Locate the cell with the specified text and output its (X, Y) center coordinate. 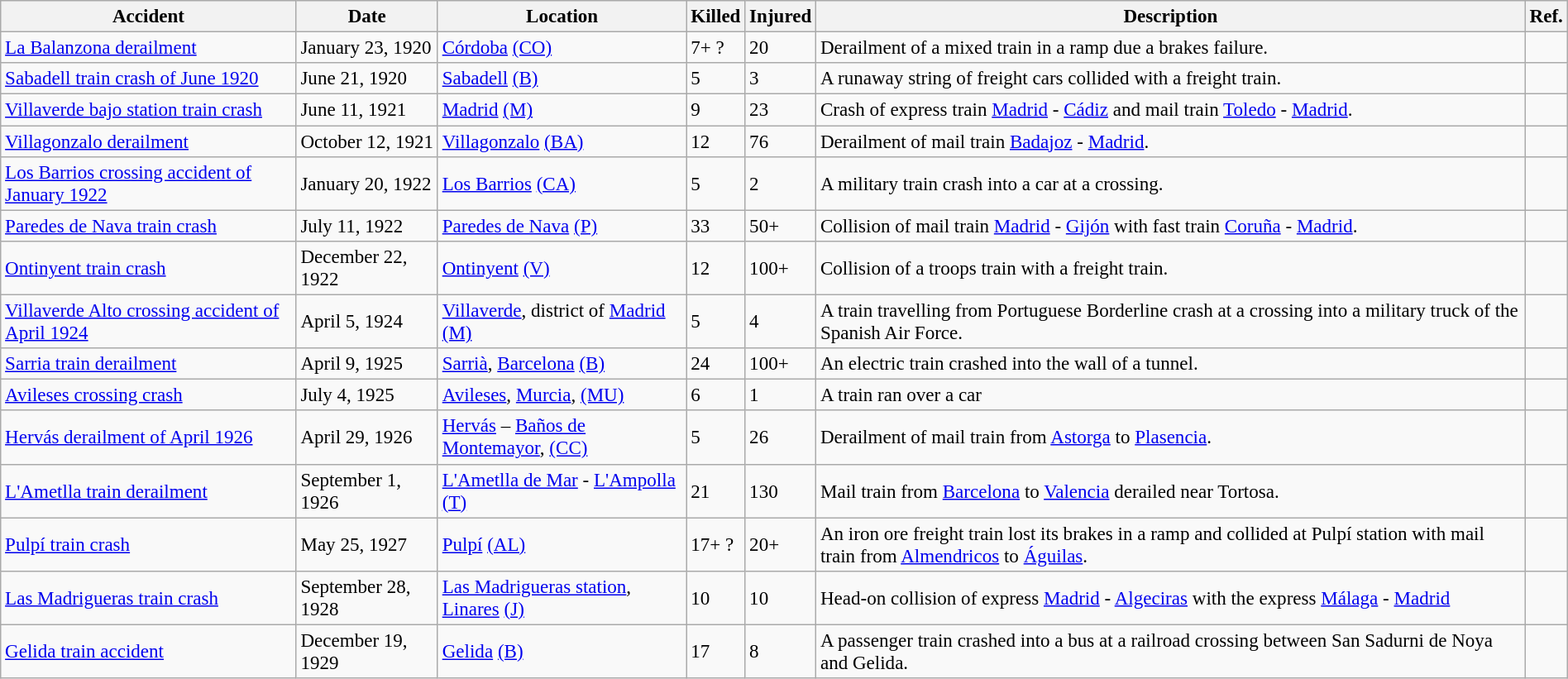
Paredes de Nava (P) (562, 226)
Pulpí (AL) (562, 544)
July 4, 1925 (367, 395)
Injured (781, 17)
17 (716, 652)
130 (781, 491)
December 22, 1922 (367, 268)
Killed (716, 17)
Los Barrios (CA) (562, 184)
24 (716, 364)
June 11, 1921 (367, 110)
50+ (781, 226)
26 (781, 438)
September 1, 1926 (367, 491)
Las Madrigueras train crash (149, 599)
Los Barrios crossing accident of January 1922 (149, 184)
Hervás derailment of April 1926 (149, 438)
A runaway string of freight cars collided with a freight train. (1171, 79)
Ontinyent train crash (149, 268)
8 (781, 652)
A train ran over a car (1171, 395)
Ref. (1546, 17)
Location (562, 17)
76 (781, 141)
Derailment of mail train Badajoz - Madrid. (1171, 141)
Crash of express train Madrid - Cádiz and mail train Toledo - Madrid. (1171, 110)
Madrid (M) (562, 110)
Gelida train accident (149, 652)
21 (716, 491)
April 29, 1926 (367, 438)
January 23, 1920 (367, 48)
Villaverde Alto crossing accident of April 1924 (149, 323)
Derailment of mail train from Astorga to Plasencia. (1171, 438)
Head-on collision of express Madrid - Algeciras with the express Málaga - Madrid (1171, 599)
20+ (781, 544)
Sabadell train crash of June 1920 (149, 79)
A military train crash into a car at a crossing. (1171, 184)
Villagonzalo derailment (149, 141)
Collision of mail train Madrid - Gijón with fast train Coruña - Madrid. (1171, 226)
Collision of a troops train with a freight train. (1171, 268)
December 19, 1929 (367, 652)
June 21, 1920 (367, 79)
Hervás – Baños de Montemayor, (CC) (562, 438)
January 20, 1922 (367, 184)
Accident (149, 17)
Las Madrigueras station, Linares (J) (562, 599)
L'Ametlla train derailment (149, 491)
Sarria train derailment (149, 364)
Villaverde, district of Madrid (M) (562, 323)
A passenger train crashed into a bus at a railroad crossing between San Sadurni de Noya and Gelida. (1171, 652)
9 (716, 110)
33 (716, 226)
April 9, 1925 (367, 364)
17+ ? (716, 544)
Sabadell (B) (562, 79)
7+ ? (716, 48)
April 5, 1924 (367, 323)
May 25, 1927 (367, 544)
Gelida (B) (562, 652)
La Balanzona derailment (149, 48)
23 (781, 110)
Date (367, 17)
Sarrià, Barcelona (B) (562, 364)
Paredes de Nava train crash (149, 226)
Pulpí train crash (149, 544)
2 (781, 184)
4 (781, 323)
Villaverde bajo station train crash (149, 110)
Mail train from Barcelona to Valencia derailed near Tortosa. (1171, 491)
Description (1171, 17)
Ontinyent (V) (562, 268)
Avileses crossing crash (149, 395)
July 11, 1922 (367, 226)
L'Ametlla de Mar - L'Ampolla (T) (562, 491)
6 (716, 395)
Derailment of a mixed train in a ramp due a brakes failure. (1171, 48)
Córdoba (CO) (562, 48)
October 12, 1921 (367, 141)
20 (781, 48)
An electric train crashed into the wall of a tunnel. (1171, 364)
September 28, 1928 (367, 599)
An iron ore freight train lost its brakes in a ramp and collided at Pulpí station with mail train from Almendricos to Águilas. (1171, 544)
3 (781, 79)
Villagonzalo (BA) (562, 141)
Avileses, Murcia, (MU) (562, 395)
A train travelling from Portuguese Borderline crash at a crossing into a military truck of the Spanish Air Force. (1171, 323)
1 (781, 395)
